Output the [x, y] coordinate of the center of the cell containing the given text.  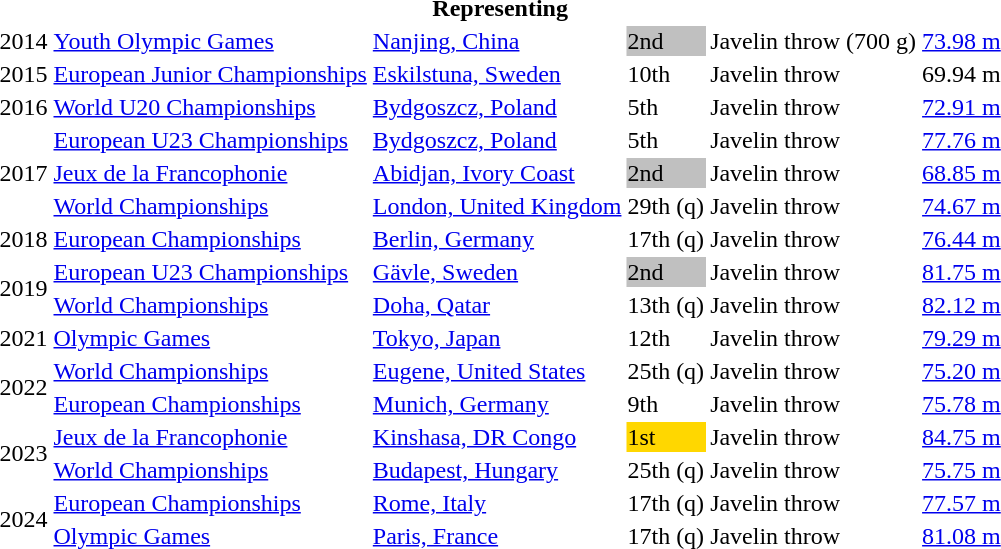
Berlin, Germany [497, 239]
World U20 Championships [210, 107]
London, United Kingdom [497, 206]
Abidjan, Ivory Coast [497, 173]
9th [666, 404]
Gävle, Sweden [497, 272]
Olympic Games [210, 338]
29th (q) [666, 206]
Nanjing, China [497, 41]
Budapest, Hungary [497, 470]
Munich, Germany [497, 404]
Eugene, United States [497, 371]
Doha, Qatar [497, 305]
13th (q) [666, 305]
Javelin throw (700 g) [814, 41]
Eskilstuna, Sweden [497, 74]
Rome, Italy [497, 503]
Youth Olympic Games [210, 41]
1st [666, 437]
Tokyo, Japan [497, 338]
European Junior Championships [210, 74]
12th [666, 338]
10th [666, 74]
Kinshasa, DR Congo [497, 437]
